Extract the [X, Y] coordinate from the center of the cell holding the provided text.  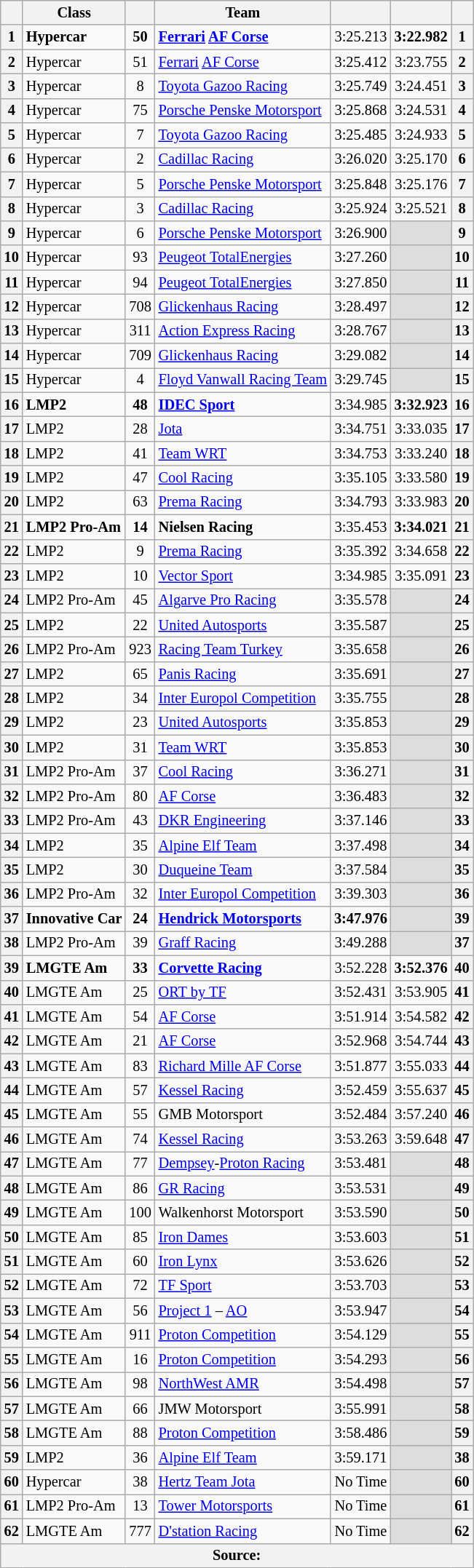
3:53.590 [361, 1213]
3:36.483 [361, 796]
3:59.648 [421, 1139]
3:53.703 [361, 1286]
3:35.453 [361, 527]
3:27.850 [361, 282]
3:49.288 [361, 943]
GR Racing [243, 1188]
3:33.983 [421, 502]
3:54.744 [421, 1041]
3:53.603 [361, 1237]
3:34.751 [361, 429]
3:33.035 [421, 429]
3:35.091 [421, 576]
3:29.082 [361, 356]
77 [140, 1163]
3:39.303 [361, 894]
3:25.749 [361, 86]
3:34.658 [421, 552]
3:25.924 [361, 209]
Source: [237, 1556]
3:53.481 [361, 1163]
72 [140, 1286]
3:47.976 [361, 919]
3:32.923 [421, 405]
3:53.626 [361, 1262]
Iron Lynx [243, 1262]
Class [74, 12]
Jota [243, 429]
3:51.877 [361, 1066]
3:33.580 [421, 478]
3:35.755 [361, 699]
3:35.105 [361, 478]
3:55.991 [361, 1409]
3:52.459 [361, 1090]
3:27.260 [361, 258]
3:58.486 [361, 1433]
Algarve Pro Racing [243, 600]
100 [140, 1213]
3:54.498 [361, 1384]
93 [140, 258]
3:35.587 [361, 625]
3:53.905 [421, 992]
NorthWest AMR [243, 1384]
3:25.868 [361, 111]
3:55.033 [421, 1066]
74 [140, 1139]
3:52.431 [361, 992]
Walkenhorst Motorsport [243, 1213]
75 [140, 111]
3:55.637 [421, 1090]
3:51.914 [361, 1016]
3:35.392 [361, 552]
Dempsey-Proton Racing [243, 1163]
911 [140, 1335]
3:53.531 [361, 1188]
3:35.691 [361, 674]
Vector Sport [243, 576]
3:54.129 [361, 1335]
3:35.578 [361, 600]
98 [140, 1384]
3:25.412 [361, 62]
Floyd Vanwall Racing Team [243, 380]
3:25.485 [361, 135]
D'station Racing [243, 1531]
Graff Racing [243, 943]
3:54.582 [421, 1016]
3:59.171 [361, 1457]
66 [140, 1409]
3:34.753 [361, 453]
3:52.484 [361, 1115]
Hertz Team Jota [243, 1482]
3:25.213 [361, 37]
Richard Mille AF Corse [243, 1066]
3:33.240 [421, 453]
TF Sport [243, 1286]
IDEC Sport [243, 405]
Project 1 – AO [243, 1310]
3:28.767 [361, 331]
3:22.982 [421, 37]
3:37.498 [361, 845]
3:23.755 [421, 62]
3:37.584 [361, 869]
3:53.263 [361, 1139]
94 [140, 282]
3:25.848 [361, 184]
Iron Dames [243, 1237]
3:54.293 [361, 1359]
80 [140, 796]
Innovative Car [74, 919]
Panis Racing [243, 674]
JMW Motorsport [243, 1409]
3:29.745 [361, 380]
86 [140, 1188]
Nielsen Racing [243, 527]
709 [140, 356]
GMB Motorsport [243, 1115]
3:25.176 [421, 184]
708 [140, 306]
Action Express Racing [243, 331]
3:24.451 [421, 86]
3:52.228 [361, 968]
3:35.658 [361, 649]
3:34.021 [421, 527]
3:36.271 [361, 772]
3:28.497 [361, 306]
Corvette Racing [243, 968]
ORT by TF [243, 992]
3:53.947 [361, 1310]
Tower Motorsports [243, 1506]
3:26.020 [361, 159]
63 [140, 502]
3:26.900 [361, 233]
Hendrick Motorsports [243, 919]
3:52.968 [361, 1041]
311 [140, 331]
3:57.240 [421, 1115]
3:52.376 [421, 968]
88 [140, 1433]
85 [140, 1237]
Team [243, 12]
DKR Engineering [243, 821]
3:25.521 [421, 209]
3:37.146 [361, 821]
3:24.933 [421, 135]
Racing Team Turkey [243, 649]
3:24.531 [421, 111]
923 [140, 649]
83 [140, 1066]
65 [140, 674]
Duqueine Team [243, 869]
3:34.793 [361, 502]
3:25.170 [421, 159]
777 [140, 1531]
